Extract the [x, y] coordinate from the center of the cell holding the provided text.  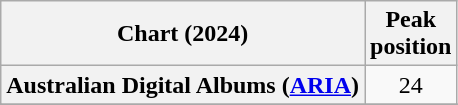
Peakposition [411, 34]
Australian Digital Albums (ARIA) [183, 85]
Chart (2024) [183, 34]
24 [411, 85]
